Return [X, Y] of the center of cell containing provided text 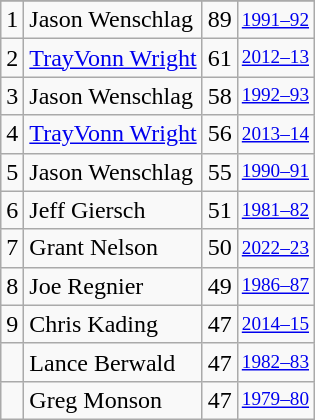
1991–92 [275, 20]
7 [12, 248]
2012–13 [275, 58]
50 [220, 248]
Joe Regnier [113, 286]
61 [220, 58]
5 [12, 172]
1990–91 [275, 172]
9 [12, 324]
1 [12, 20]
58 [220, 96]
Greg Monson [113, 400]
55 [220, 172]
Chris Kading [113, 324]
1979–80 [275, 400]
3 [12, 96]
2013–14 [275, 134]
Lance Berwald [113, 362]
1981–82 [275, 210]
89 [220, 20]
1992–93 [275, 96]
51 [220, 210]
6 [12, 210]
56 [220, 134]
8 [12, 286]
1982–83 [275, 362]
49 [220, 286]
4 [12, 134]
2014–15 [275, 324]
1986–87 [275, 286]
2022–23 [275, 248]
Jeff Giersch [113, 210]
2 [12, 58]
Grant Nelson [113, 248]
